Find where the given text appears and provide that cell's center as [x, y] coordinate. 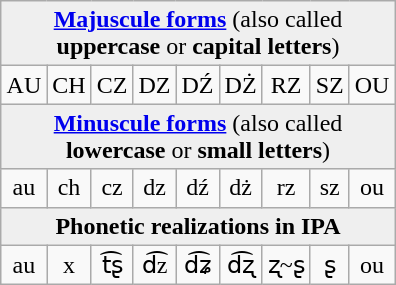
t͡ʂ [112, 265]
cz [112, 188]
ch [69, 188]
Phonetic realizations in IPA [198, 226]
d͡ʐ [240, 265]
OU [372, 85]
Minuscule forms (also called lowercase or small letters) [198, 136]
d͡ʑ [198, 265]
Majuscule forms (also called uppercase or capital letters) [198, 34]
ʂ [330, 265]
CZ [112, 85]
dź [198, 188]
d͡z [154, 265]
CH [69, 85]
DŻ [240, 85]
x [69, 265]
DZ [154, 85]
ʐ~ʂ [286, 265]
RZ [286, 85]
SZ [330, 85]
DŹ [198, 85]
dz [154, 188]
rz [286, 188]
AU [24, 85]
dż [240, 188]
sz [330, 188]
